Search for the cell housing the specified text and yield its (X, Y) center coordinate. 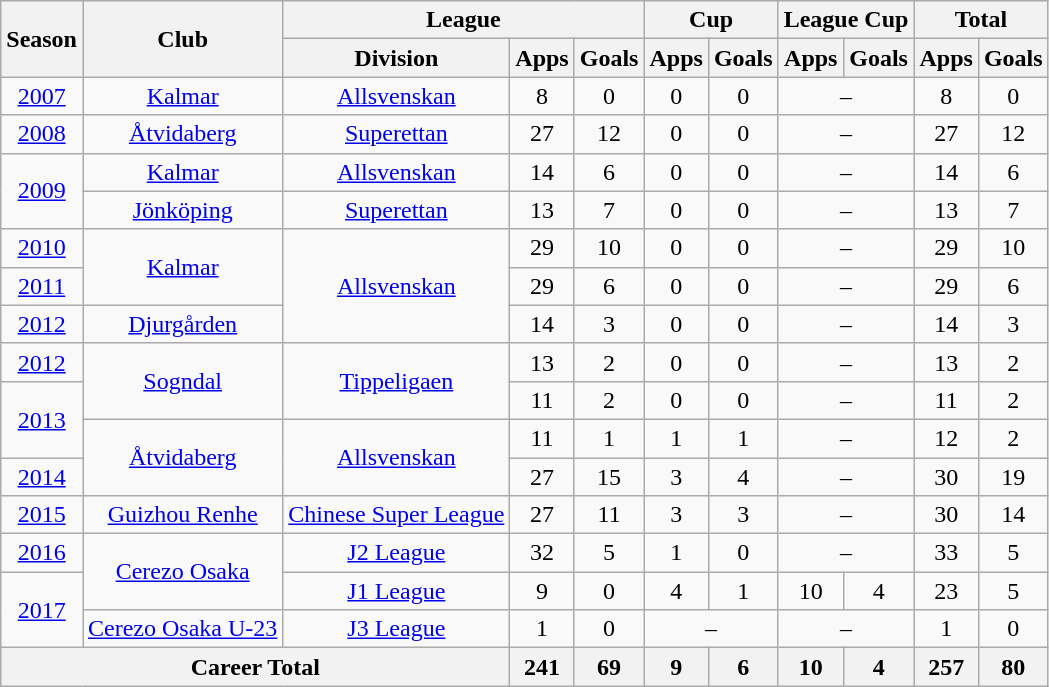
Jönköping (182, 210)
Chinese Super League (396, 515)
Career Total (256, 667)
15 (609, 477)
Sogndal (182, 381)
69 (609, 667)
Total (981, 20)
19 (1013, 477)
Guizhou Renhe (182, 515)
Tippeligaen (396, 381)
Cerezo Osaka (182, 572)
80 (1013, 667)
Cerezo Osaka U-23 (182, 629)
2017 (42, 610)
Cup (711, 20)
2007 (42, 96)
Djurgården (182, 324)
241 (542, 667)
2011 (42, 286)
Club (182, 39)
2009 (42, 191)
J3 League (396, 629)
J1 League (396, 591)
23 (946, 591)
J2 League (396, 553)
2016 (42, 553)
Season (42, 39)
Division (396, 58)
2008 (42, 134)
257 (946, 667)
League Cup (846, 20)
2014 (42, 477)
2013 (42, 419)
2015 (42, 515)
2010 (42, 248)
33 (946, 553)
32 (542, 553)
League (464, 20)
